Extract the [x, y] coordinate from the center of the cell holding the provided text.  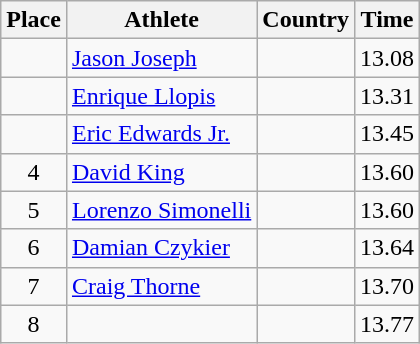
8 [34, 324]
Athlete [161, 20]
David King [161, 172]
Jason Joseph [161, 58]
6 [34, 248]
13.31 [388, 96]
13.70 [388, 286]
Country [306, 20]
13.08 [388, 58]
7 [34, 286]
13.64 [388, 248]
Enrique Llopis [161, 96]
Place [34, 20]
13.45 [388, 134]
Eric Edwards Jr. [161, 134]
13.77 [388, 324]
Lorenzo Simonelli [161, 210]
Damian Czykier [161, 248]
Time [388, 20]
4 [34, 172]
Craig Thorne [161, 286]
5 [34, 210]
